Return the [x, y] coordinate for the center point of the cell that contains the specified text.  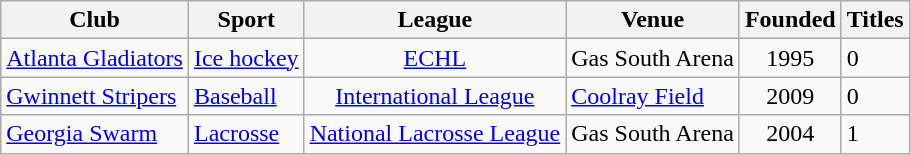
Sport [246, 20]
League [435, 20]
Atlanta Gladiators [95, 58]
Coolray Field [653, 96]
Baseball [246, 96]
Club [95, 20]
Georgia Swarm [95, 134]
ECHL [435, 58]
Gwinnett Stripers [95, 96]
Founded [790, 20]
Titles [875, 20]
1995 [790, 58]
National Lacrosse League [435, 134]
Ice hockey [246, 58]
International League [435, 96]
1 [875, 134]
Lacrosse [246, 134]
2009 [790, 96]
2004 [790, 134]
Venue [653, 20]
